For the text-containing cell, return its midpoint in (x, y) coordinate format. 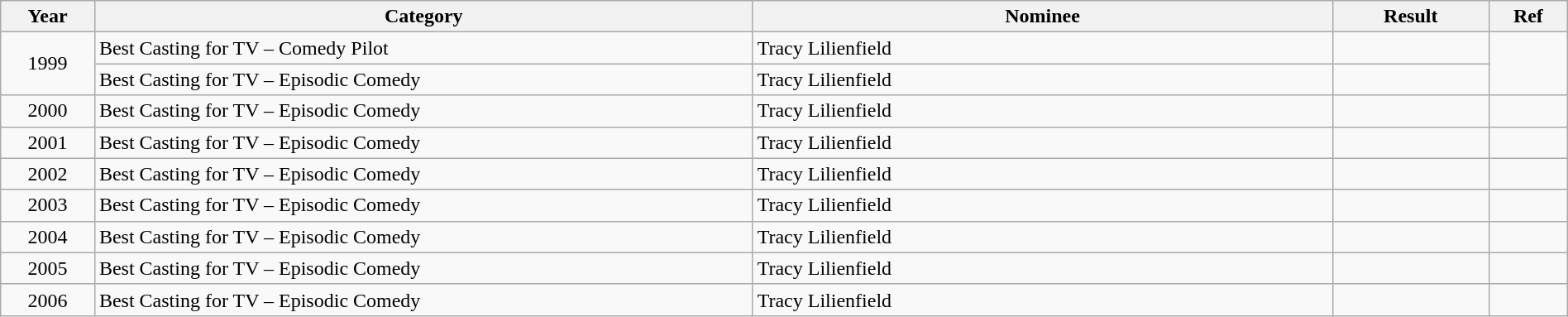
Nominee (1042, 17)
1999 (48, 64)
2005 (48, 268)
Ref (1528, 17)
Best Casting for TV – Comedy Pilot (423, 48)
Category (423, 17)
Year (48, 17)
Result (1411, 17)
2006 (48, 300)
2003 (48, 205)
2002 (48, 174)
2000 (48, 111)
2001 (48, 142)
2004 (48, 237)
